From the cell containing the given text, extract its center point as (x, y) coordinate. 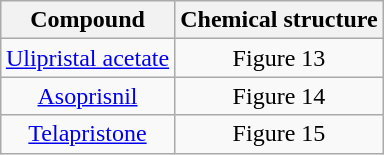
Ulipristal acetate (87, 58)
Chemical structure (280, 20)
Compound (87, 20)
Figure 13 (280, 58)
Telapristone (87, 134)
Asoprisnil (87, 96)
Figure 15 (280, 134)
Figure 14 (280, 96)
